Pinpoint the cell where the given text exists, returning its [x, y] midpoint coordinate. 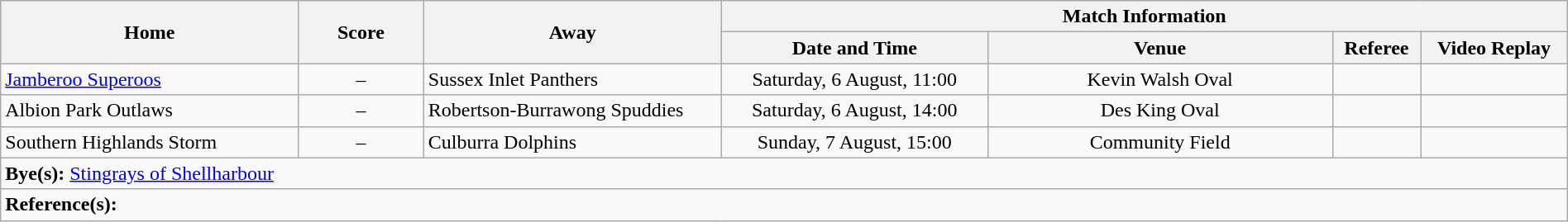
Des King Oval [1159, 111]
Date and Time [854, 48]
Home [150, 32]
Venue [1159, 48]
Saturday, 6 August, 14:00 [854, 111]
Sunday, 7 August, 15:00 [854, 142]
Video Replay [1494, 48]
Match Information [1145, 17]
Sussex Inlet Panthers [572, 79]
Referee [1376, 48]
Away [572, 32]
Community Field [1159, 142]
Robertson-Burrawong Spuddies [572, 111]
Score [361, 32]
Southern Highlands Storm [150, 142]
Reference(s): [784, 205]
Culburra Dolphins [572, 142]
Jamberoo Superoos [150, 79]
Albion Park Outlaws [150, 111]
Bye(s): Stingrays of Shellharbour [784, 173]
Saturday, 6 August, 11:00 [854, 79]
Kevin Walsh Oval [1159, 79]
